Detect which cell encompasses the target text, then output its [x, y] center coordinate. 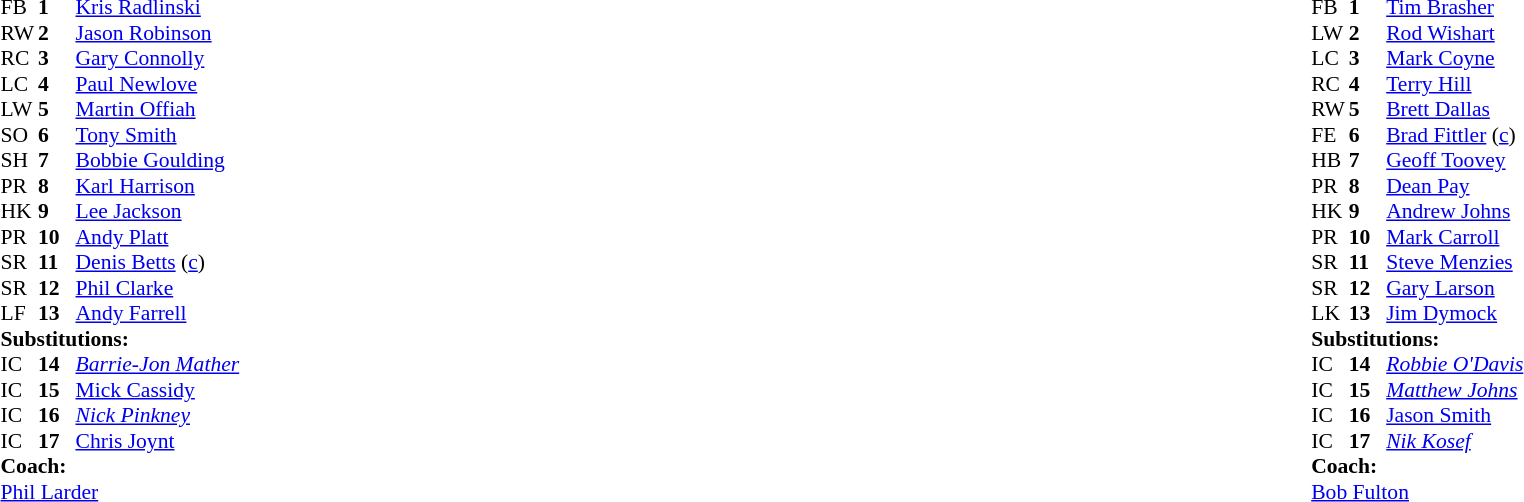
Barrie-Jon Mather [158, 365]
Terry Hill [1454, 84]
Tony Smith [158, 135]
Matthew Johns [1454, 390]
Mark Coyne [1454, 59]
Robbie O'Davis [1454, 365]
Martin Offiah [158, 109]
Andrew Johns [1454, 211]
Jason Robinson [158, 33]
Gary Larson [1454, 288]
Gary Connolly [158, 59]
Steve Menzies [1454, 263]
SH [19, 161]
Geoff Toovey [1454, 161]
Paul Newlove [158, 84]
Karl Harrison [158, 186]
Rod Wishart [1454, 33]
Jim Dymock [1454, 313]
Andy Platt [158, 237]
Lee Jackson [158, 211]
HB [1330, 161]
Brett Dallas [1454, 109]
LF [19, 313]
Nik Kosef [1454, 441]
FE [1330, 135]
Dean Pay [1454, 186]
Phil Clarke [158, 288]
Chris Joynt [158, 441]
SO [19, 135]
Nick Pinkney [158, 415]
Bobbie Goulding [158, 161]
Jason Smith [1454, 415]
Denis Betts (c) [158, 263]
Mark Carroll [1454, 237]
Andy Farrell [158, 313]
Brad Fittler (c) [1454, 135]
LK [1330, 313]
Mick Cassidy [158, 390]
